Extract the [x, y] coordinate from the center of the cell holding the provided text.  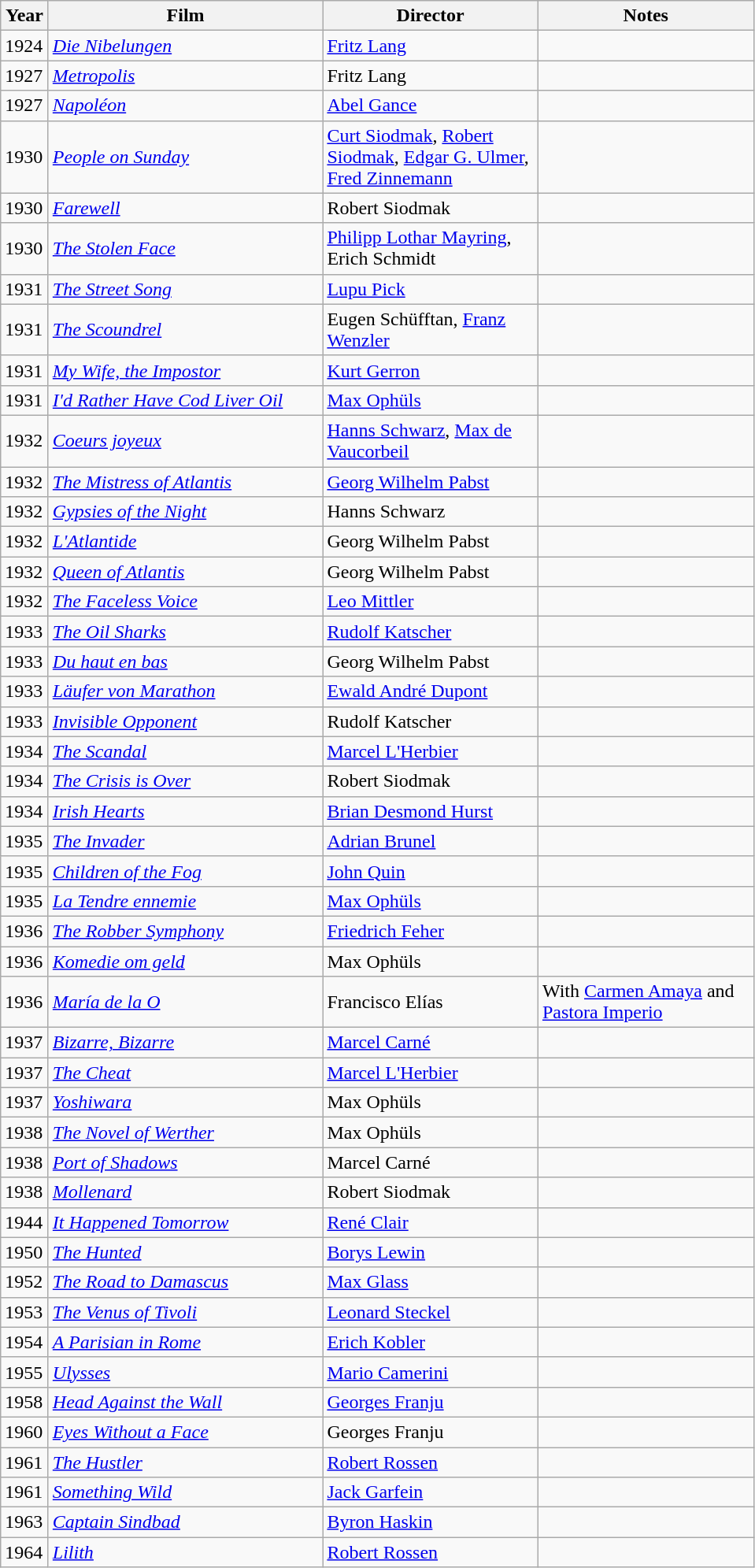
1955 [25, 1372]
Napoléon [186, 106]
The Stolen Face [186, 249]
Children of the Fog [186, 871]
María de la O [186, 1002]
1952 [25, 1282]
Film [186, 16]
The Crisis is Over [186, 781]
Ewald André Dupont [431, 691]
Francisco Elías [431, 1002]
Komedie om geld [186, 962]
Leo Mittler [431, 602]
The Hunted [186, 1252]
Max Glass [431, 1282]
Lilith [186, 1552]
Lupu Pick [431, 289]
1958 [25, 1402]
1954 [25, 1342]
The Novel of Werther [186, 1132]
John Quin [431, 871]
The Invader [186, 841]
Irish Hearts [186, 811]
1964 [25, 1552]
1963 [25, 1522]
Invisible Opponent [186, 721]
Something Wild [186, 1492]
Eugen Schüfftan, Franz Wenzler [431, 329]
It Happened Tomorrow [186, 1222]
The Road to Damascus [186, 1282]
Captain Sindbad [186, 1522]
Adrian Brunel [431, 841]
1944 [25, 1222]
Port of Shadows [186, 1162]
The Venus of Tivoli [186, 1312]
Coeurs joyeux [186, 441]
Farewell [186, 208]
With Carmen Amaya and Pastora Imperio [646, 1002]
Die Nibelungen [186, 46]
Borys Lewin [431, 1252]
I'd Rather Have Cod Liver Oil [186, 400]
Year [25, 16]
1950 [25, 1252]
The Mistress of Atlantis [186, 481]
The Hustler [186, 1462]
Friedrich Feher [431, 931]
People on Sunday [186, 157]
Du haut en bas [186, 662]
The Robber Symphony [186, 931]
Mario Camerini [431, 1372]
The Scandal [186, 751]
Bizarre, Bizarre [186, 1043]
L'Atlantide [186, 542]
Head Against the Wall [186, 1402]
My Wife, the Impostor [186, 370]
Abel Gance [431, 106]
Leonard Steckel [431, 1312]
Ulysses [186, 1372]
Queen of Atlantis [186, 572]
1960 [25, 1432]
Mollenard [186, 1192]
The Scoundrel [186, 329]
Director [431, 16]
René Clair [431, 1222]
The Cheat [186, 1073]
Yoshiwara [186, 1103]
Kurt Gerron [431, 370]
A Parisian in Rome [186, 1342]
Läufer von Marathon [186, 691]
Philipp Lothar Mayring, Erich Schmidt [431, 249]
Brian Desmond Hurst [431, 811]
1953 [25, 1312]
Hanns Schwarz [431, 512]
Eyes Without a Face [186, 1432]
Hanns Schwarz, Max de Vaucorbeil [431, 441]
Metropolis [186, 76]
The Oil Sharks [186, 632]
Jack Garfein [431, 1492]
Gypsies of the Night [186, 512]
Curt Siodmak, Robert Siodmak, Edgar G. Ulmer, Fred Zinnemann [431, 157]
The Street Song [186, 289]
1924 [25, 46]
Notes [646, 16]
The Faceless Voice [186, 602]
La Tendre ennemie [186, 901]
Erich Kobler [431, 1342]
Byron Haskin [431, 1522]
